From the cell containing the given text, extract its center point as (x, y) coordinate. 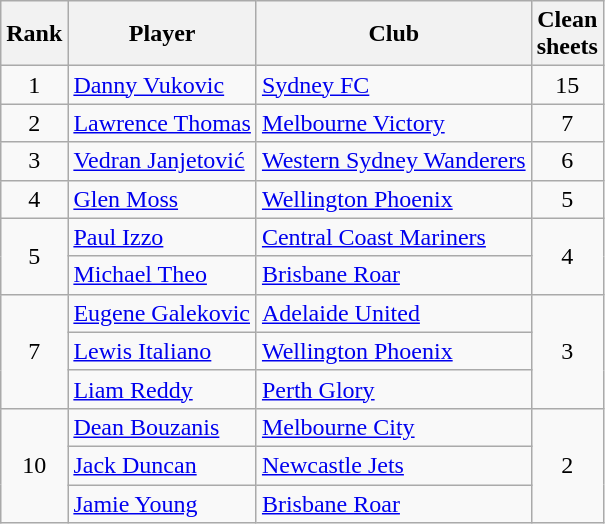
Central Coast Mariners (394, 237)
Cleansheets (567, 34)
Vedran Janjetović (162, 161)
Michael Theo (162, 275)
Eugene Galekovic (162, 313)
Jamie Young (162, 503)
Jack Duncan (162, 465)
Sydney FC (394, 85)
Melbourne Victory (394, 123)
Melbourne City (394, 427)
Club (394, 34)
Paul Izzo (162, 237)
15 (567, 85)
Liam Reddy (162, 389)
Perth Glory (394, 389)
Lewis Italiano (162, 351)
Western Sydney Wanderers (394, 161)
Rank (34, 34)
10 (34, 465)
6 (567, 161)
Glen Moss (162, 199)
Player (162, 34)
Newcastle Jets (394, 465)
1 (34, 85)
Adelaide United (394, 313)
Dean Bouzanis (162, 427)
Lawrence Thomas (162, 123)
Danny Vukovic (162, 85)
